Pinpoint the cell where the given text exists, returning its [X, Y] midpoint coordinate. 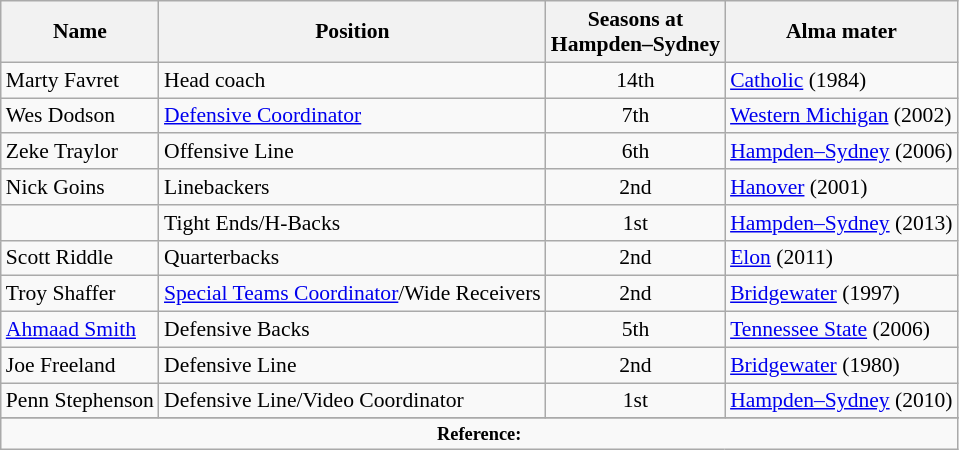
Defensive Backs [352, 330]
Defensive Line/Video Coordinator [352, 401]
Western Michigan (2002) [842, 116]
Nick Goins [80, 187]
Position [352, 32]
Head coach [352, 80]
Hampden–Sydney (2013) [842, 223]
Zeke Traylor [80, 152]
Wes Dodson [80, 116]
Offensive Line [352, 152]
Catholic (1984) [842, 80]
5th [636, 330]
Defensive Coordinator [352, 116]
Penn Stephenson [80, 401]
Scott Riddle [80, 258]
Name [80, 32]
Joe Freeland [80, 365]
Bridgewater (1980) [842, 365]
Alma mater [842, 32]
Seasons atHampden–Sydney [636, 32]
6th [636, 152]
7th [636, 116]
14th [636, 80]
Hampden–Sydney (2006) [842, 152]
Quarterbacks [352, 258]
Hanover (2001) [842, 187]
Troy Shaffer [80, 294]
Elon (2011) [842, 258]
Tennessee State (2006) [842, 330]
Hampden–Sydney (2010) [842, 401]
Marty Favret [80, 80]
Tight Ends/H-Backs [352, 223]
Ahmaad Smith [80, 330]
Defensive Line [352, 365]
Linebackers [352, 187]
Reference: [480, 434]
Special Teams Coordinator/Wide Receivers [352, 294]
Bridgewater (1997) [842, 294]
